Locate the cell with the specified text and output its [x, y] center coordinate. 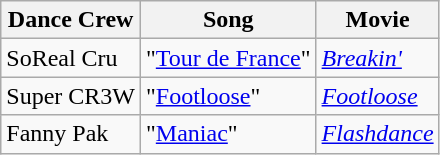
"Footloose" [228, 96]
Fanny Pak [71, 134]
"Maniac" [228, 134]
"Tour de France" [228, 58]
Dance Crew [71, 20]
Footloose [378, 96]
Breakin' [378, 58]
Song [228, 20]
Movie [378, 20]
Super CR3W [71, 96]
Flashdance [378, 134]
SoReal Cru [71, 58]
